Locate the cell with the specified text and output its (x, y) center coordinate. 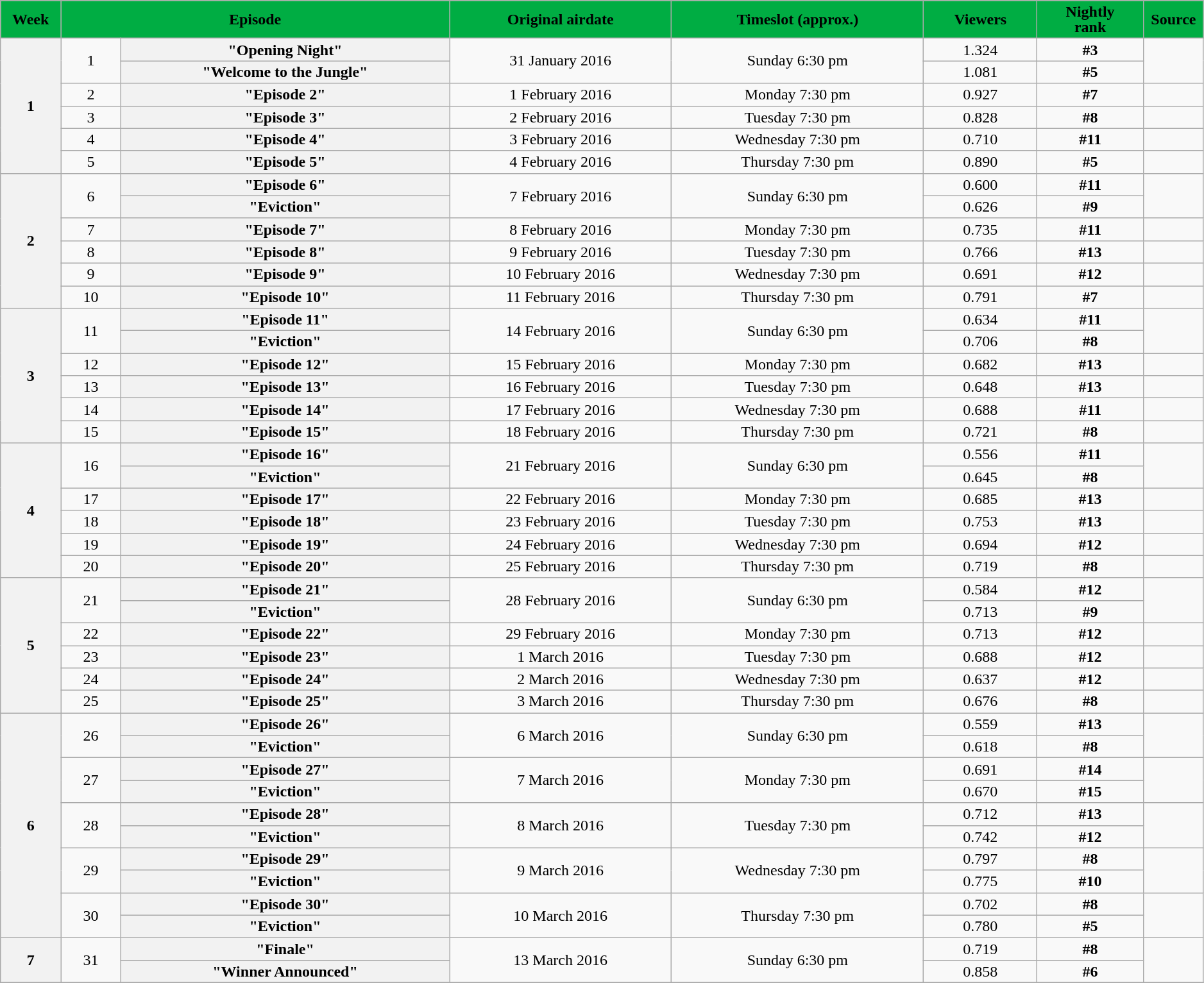
"Welcome to the Jungle" (285, 72)
"Finale" (285, 949)
"Episode 3" (285, 117)
Week (31, 19)
"Episode 25" (285, 702)
"Episode 23" (285, 657)
24 February 2016 (561, 544)
23 February 2016 (561, 522)
"Episode 17" (285, 499)
11 February 2016 (561, 298)
14 (91, 409)
26 (91, 735)
"Episode 12" (285, 364)
8 (91, 251)
"Episode 13" (285, 387)
18 February 2016 (561, 432)
"Episode 2" (285, 95)
9 (91, 274)
Episode (255, 19)
20 (91, 567)
0.766 (980, 251)
10 (91, 298)
0.600 (980, 185)
Viewers (980, 19)
17 February 2016 (561, 409)
0.753 (980, 522)
"Episode 26" (285, 725)
18 (91, 522)
0.685 (980, 499)
10 February 2016 (561, 274)
0.676 (980, 702)
6 March 2016 (561, 735)
9 March 2016 (561, 870)
0.927 (980, 95)
"Episode 10" (285, 298)
#10 (1090, 881)
2 March 2016 (561, 680)
17 (91, 499)
#14 (1090, 769)
15 (91, 432)
25 (91, 702)
9 February 2016 (561, 251)
21 February 2016 (561, 466)
30 (91, 915)
11 (91, 331)
"Episode 9" (285, 274)
16 February 2016 (561, 387)
21 (91, 600)
0.780 (980, 926)
3 March 2016 (561, 702)
29 (91, 870)
8 March 2016 (561, 825)
29 February 2016 (561, 634)
27 (91, 780)
23 (91, 657)
#15 (1090, 791)
0.670 (980, 791)
0.890 (980, 162)
0.556 (980, 454)
12 (91, 364)
"Episode 11" (285, 319)
0.710 (980, 140)
8 February 2016 (561, 230)
24 (91, 680)
#3 (1090, 50)
0.742 (980, 836)
0.712 (980, 814)
"Episode 5" (285, 162)
0.791 (980, 298)
1 March 2016 (561, 657)
28 February 2016 (561, 600)
16 (91, 466)
"Episode 7" (285, 230)
"Episode 24" (285, 680)
0.828 (980, 117)
"Winner Announced" (285, 971)
15 February 2016 (561, 364)
"Episode 20" (285, 567)
Nightlyrank (1090, 19)
Timeslot (approx.) (798, 19)
0.694 (980, 544)
"Episode 14" (285, 409)
1.081 (980, 72)
7 March 2016 (561, 780)
28 (91, 825)
0.775 (980, 881)
7 February 2016 (561, 196)
2 February 2016 (561, 117)
"Episode 15" (285, 432)
3 February 2016 (561, 140)
31 (91, 960)
0.858 (980, 971)
4 February 2016 (561, 162)
0.626 (980, 206)
0.584 (980, 589)
"Episode 29" (285, 859)
25 February 2016 (561, 567)
"Episode 19" (285, 544)
0.618 (980, 746)
0.559 (980, 725)
14 February 2016 (561, 331)
"Episode 4" (285, 140)
22 (91, 634)
0.702 (980, 904)
0.735 (980, 230)
#6 (1090, 971)
1.324 (980, 50)
10 March 2016 (561, 915)
0.645 (980, 477)
19 (91, 544)
0.721 (980, 432)
1 February 2016 (561, 95)
13 (91, 387)
"Episode 18" (285, 522)
Source (1174, 19)
"Episode 8" (285, 251)
"Episode 22" (285, 634)
"Episode 27" (285, 769)
13 March 2016 (561, 960)
Original airdate (561, 19)
31 January 2016 (561, 61)
22 February 2016 (561, 499)
0.706 (980, 342)
0.682 (980, 364)
0.634 (980, 319)
"Episode 21" (285, 589)
"Episode 28" (285, 814)
0.648 (980, 387)
"Episode 30" (285, 904)
"Opening Night" (285, 50)
0.797 (980, 859)
0.637 (980, 680)
"Episode 6" (285, 185)
"Episode 16" (285, 454)
